Detect which cell encompasses the target text, then output its [x, y] center coordinate. 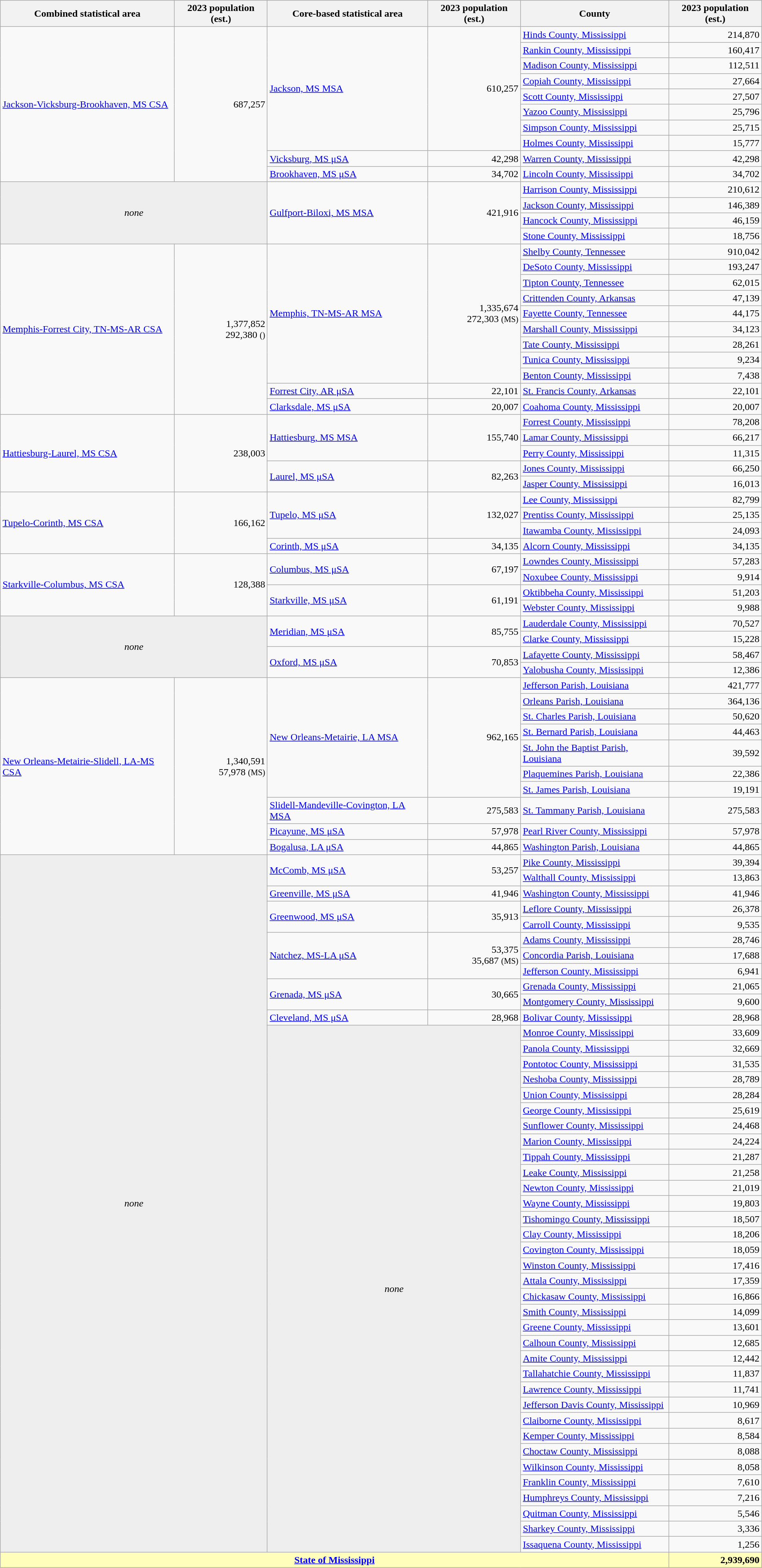
39,592 [716, 753]
Shelby County, Tennessee [595, 252]
Franklin County, Mississippi [595, 1482]
Vicksburg, MS μSA [348, 158]
Washington County, Mississippi [595, 893]
Adams County, Mississippi [595, 940]
Tunica County, Mississippi [595, 360]
13,863 [716, 878]
25,135 [716, 515]
8,058 [716, 1467]
15,228 [716, 639]
Corinth, MS μSA [348, 546]
9,988 [716, 608]
25,715 [716, 127]
St. James Parish, Louisiana [595, 789]
Jefferson County, Mississippi [595, 971]
Brookhaven, MS μSA [348, 174]
Greenville, MS μSA [348, 893]
12,386 [716, 670]
Jefferson Davis County, Mississippi [595, 1405]
Harrison County, Mississippi [595, 189]
Grenada County, Mississippi [595, 987]
34,123 [716, 329]
Scott County, Mississippi [595, 96]
11,315 [716, 453]
Lawrence County, Mississippi [595, 1389]
Panola County, Mississippi [595, 1048]
Fayette County, Tennessee [595, 314]
82,263 [474, 476]
53,257 [474, 870]
17,359 [716, 1281]
St. Charles Parish, Louisiana [595, 717]
Webster County, Mississippi [595, 608]
67,197 [474, 569]
Jasper County, Mississippi [595, 484]
21,019 [716, 1188]
70,853 [474, 662]
155,740 [474, 437]
Monroe County, Mississippi [595, 1033]
Walthall County, Mississippi [595, 878]
Starkville, MS μSA [348, 600]
18,756 [716, 236]
17,688 [716, 955]
Oktibbeha County, Mississippi [595, 592]
46,159 [716, 221]
44,175 [716, 314]
Memphis-Forrest City, TN-MS-AR CSA [88, 329]
Winston County, Mississippi [595, 1265]
St. Bernard Parish, Louisiana [595, 732]
11,741 [716, 1389]
Meridian, MS μSA [348, 631]
24,224 [716, 1141]
Prentiss County, Mississippi [595, 515]
35,913 [474, 917]
66,217 [716, 437]
2,939,690 [716, 1560]
910,042 [716, 252]
Warren County, Mississippi [595, 158]
18,507 [716, 1219]
9,914 [716, 577]
214,870 [716, 35]
8,584 [716, 1436]
Leake County, Mississippi [595, 1172]
Wilkinson County, Mississippi [595, 1467]
132,027 [474, 515]
30,665 [474, 994]
21,287 [716, 1157]
31,535 [716, 1064]
Gulfport-Biloxi, MS MSA [348, 213]
Forrest City, AR μSA [348, 391]
Laurel, MS μSA [348, 476]
7,216 [716, 1498]
61,191 [474, 600]
Attala County, Mississippi [595, 1281]
25,619 [716, 1110]
Natchez, MS-LA μSA [348, 955]
Tupelo-Corinth, MS CSA [88, 523]
Newton County, Mississippi [595, 1188]
28,746 [716, 940]
Tipton County, Tennessee [595, 283]
9,535 [716, 924]
Yalobusha County, Mississippi [595, 670]
18,059 [716, 1250]
12,442 [716, 1358]
Memphis, TN-MS-AR MSA [348, 314]
9,234 [716, 360]
Coahoma County, Mississippi [595, 406]
47,139 [716, 298]
39,394 [716, 862]
Clay County, Mississippi [595, 1235]
Crittenden County, Arkansas [595, 298]
Benton County, Mississippi [595, 375]
21,258 [716, 1172]
Stone County, Mississippi [595, 236]
7,610 [716, 1482]
1,256 [716, 1544]
Rankin County, Mississippi [595, 50]
George County, Mississippi [595, 1110]
Hinds County, Mississippi [595, 35]
Jones County, Mississippi [595, 469]
5,546 [716, 1513]
Noxubee County, Mississippi [595, 577]
82,799 [716, 500]
Smith County, Mississippi [595, 1312]
Bogalusa, LA μSA [348, 847]
Grenada, MS μSA [348, 994]
State of Mississippi [335, 1560]
Hattiesburg-Laurel, MS CSA [88, 453]
1,377,852292,380 () [221, 329]
Starkville-Columbus, MS CSA [88, 585]
22,386 [716, 774]
16,866 [716, 1296]
Pike County, Mississippi [595, 862]
County [595, 14]
Tippah County, Mississippi [595, 1157]
Tate County, Mississippi [595, 344]
Columbus, MS μSA [348, 569]
Clarksdale, MS μSA [348, 406]
166,162 [221, 523]
27,664 [716, 81]
10,969 [716, 1405]
Lowndes County, Mississippi [595, 561]
24,093 [716, 531]
Itawamba County, Mississippi [595, 531]
New Orleans-Metairie, LA MSA [348, 737]
Simpson County, Mississippi [595, 127]
Oxford, MS μSA [348, 662]
McComb, MS μSA [348, 870]
50,620 [716, 717]
Combined statistical area [88, 14]
DeSoto County, Mississippi [595, 267]
610,257 [474, 89]
3,336 [716, 1529]
Madison County, Mississippi [595, 66]
Lincoln County, Mississippi [595, 174]
53,37535,687 (MS) [474, 955]
Calhoun County, Mississippi [595, 1343]
Jackson, MS MSA [348, 89]
Choctaw County, Mississippi [595, 1451]
21,065 [716, 987]
Montgomery County, Mississippi [595, 1002]
11,837 [716, 1374]
112,511 [716, 66]
Clarke County, Mississippi [595, 639]
364,136 [716, 701]
Marion County, Mississippi [595, 1141]
Union County, Mississippi [595, 1095]
Neshoba County, Mississippi [595, 1079]
St. Tammany Parish, Louisiana [595, 810]
210,612 [716, 189]
Washington Parish, Louisiana [595, 847]
Lee County, Mississippi [595, 500]
St. John the Baptist Parish, Louisiana [595, 753]
Yazoo County, Mississippi [595, 112]
12,685 [716, 1343]
Copiah County, Mississippi [595, 81]
Sunflower County, Mississippi [595, 1126]
28,261 [716, 344]
Marshall County, Mississippi [595, 329]
Claiborne County, Mississippi [595, 1420]
Cleveland, MS μSA [348, 1018]
66,250 [716, 469]
Core-based statistical area [348, 14]
Plaquemines Parish, Louisiana [595, 774]
Greene County, Mississippi [595, 1327]
44,463 [716, 732]
421,777 [716, 685]
687,257 [221, 104]
18,206 [716, 1235]
Forrest County, Mississippi [595, 422]
1,340,59157,978 (MS) [221, 766]
19,803 [716, 1203]
Pontotoc County, Mississippi [595, 1064]
27,507 [716, 96]
Picayune, MS μSA [348, 831]
Jefferson Parish, Louisiana [595, 685]
Alcorn County, Mississippi [595, 546]
Chickasaw County, Mississippi [595, 1296]
Hattiesburg, MS MSA [348, 437]
Kemper County, Mississippi [595, 1436]
57,283 [716, 561]
146,389 [716, 205]
Covington County, Mississippi [595, 1250]
Sharkey County, Mississippi [595, 1529]
51,203 [716, 592]
160,417 [716, 50]
19,191 [716, 789]
238,003 [221, 453]
Perry County, Mississippi [595, 453]
Lamar County, Mississippi [595, 437]
Jackson County, Mississippi [595, 205]
421,916 [474, 213]
Tallahatchie County, Mississippi [595, 1374]
58,467 [716, 654]
15,777 [716, 143]
17,416 [716, 1265]
Carroll County, Mississippi [595, 924]
Amite County, Mississippi [595, 1358]
78,208 [716, 422]
Lauderdale County, Mississippi [595, 623]
962,165 [474, 737]
Issaquena County, Mississippi [595, 1544]
85,755 [474, 631]
Humphreys County, Mississippi [595, 1498]
8,088 [716, 1451]
33,609 [716, 1033]
70,527 [716, 623]
Tupelo, MS μSA [348, 515]
Holmes County, Mississippi [595, 143]
8,617 [716, 1420]
Quitman County, Mississippi [595, 1513]
Orleans Parish, Louisiana [595, 701]
Leflore County, Mississippi [595, 909]
62,015 [716, 283]
Pearl River County, Mississippi [595, 831]
32,669 [716, 1048]
New Orleans-Metairie-Slidell, LA-MS CSA [88, 766]
24,468 [716, 1126]
Greenwood, MS μSA [348, 917]
Concordia Parish, Louisiana [595, 955]
St. Francis County, Arkansas [595, 391]
Jackson-Vicksburg-Brookhaven, MS CSA [88, 104]
Bolivar County, Mississippi [595, 1018]
25,796 [716, 112]
Tishomingo County, Mississippi [595, 1219]
6,941 [716, 971]
1,335,674272,303 (MS) [474, 314]
28,789 [716, 1079]
Slidell-Mandeville-Covington, LA MSA [348, 810]
193,247 [716, 267]
Wayne County, Mississippi [595, 1203]
26,378 [716, 909]
Lafayette County, Mississippi [595, 654]
Hancock County, Mississippi [595, 221]
13,601 [716, 1327]
14,099 [716, 1312]
28,284 [716, 1095]
128,388 [221, 585]
7,438 [716, 375]
9,600 [716, 1002]
16,013 [716, 484]
